Scan for the cell matching the given text and deliver its (X, Y) coordinate at center. 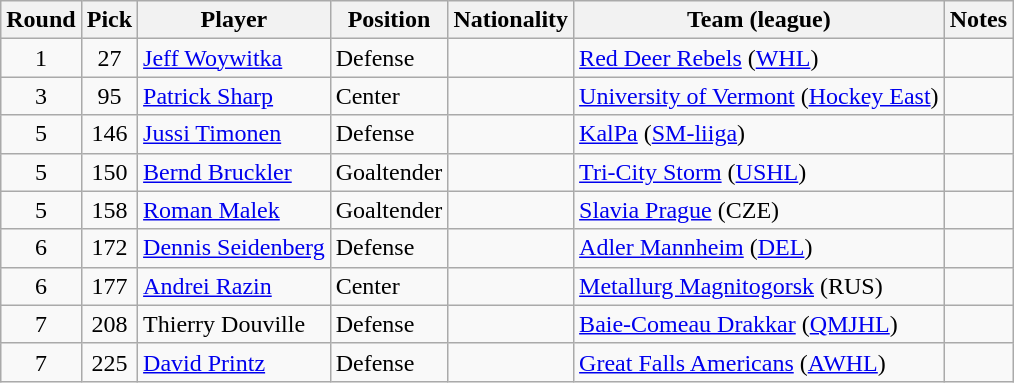
3 (41, 96)
Pick (109, 20)
Great Falls Americans (AWHL) (760, 362)
Baie-Comeau Drakkar (QMJHL) (760, 324)
150 (109, 172)
Bernd Bruckler (234, 172)
David Printz (234, 362)
Metallurg Magnitogorsk (RUS) (760, 286)
Tri-City Storm (USHL) (760, 172)
Adler Mannheim (DEL) (760, 248)
Dennis Seidenberg (234, 248)
146 (109, 134)
172 (109, 248)
Roman Malek (234, 210)
KalPa (SM-liiga) (760, 134)
95 (109, 96)
27 (109, 58)
Jeff Woywitka (234, 58)
Round (41, 20)
Player (234, 20)
225 (109, 362)
Nationality (511, 20)
University of Vermont (Hockey East) (760, 96)
Patrick Sharp (234, 96)
158 (109, 210)
Andrei Razin (234, 286)
Position (389, 20)
Jussi Timonen (234, 134)
Red Deer Rebels (WHL) (760, 58)
177 (109, 286)
Team (league) (760, 20)
Thierry Douville (234, 324)
1 (41, 58)
208 (109, 324)
Notes (978, 20)
Slavia Prague (CZE) (760, 210)
